Return the [X, Y] coordinate for the center point of the cell that contains the specified text.  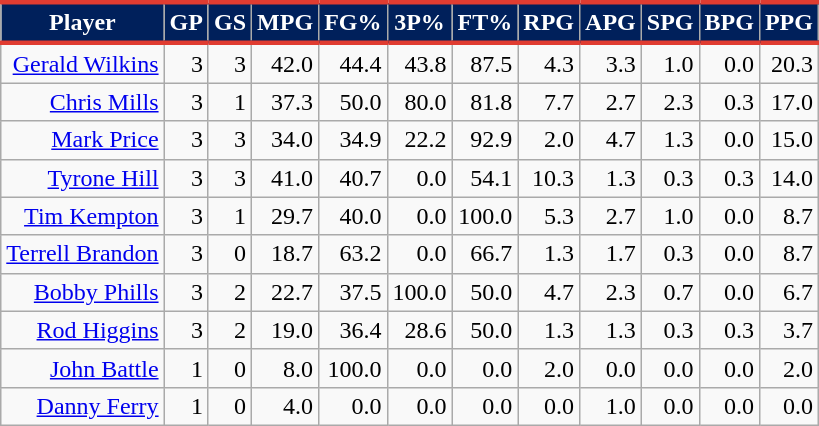
5.3 [549, 216]
40.7 [353, 178]
81.8 [485, 102]
41.0 [286, 178]
34.0 [286, 140]
FG% [353, 22]
42.0 [286, 63]
87.5 [485, 63]
FT% [485, 22]
Danny Ferry [82, 406]
29.7 [286, 216]
3.3 [611, 63]
20.3 [788, 63]
17.0 [788, 102]
3P% [420, 22]
Terrell Brandon [82, 254]
6.7 [788, 292]
GP [186, 22]
Tim Kempton [82, 216]
RPG [549, 22]
3.7 [788, 330]
Chris Mills [82, 102]
36.4 [353, 330]
80.0 [420, 102]
28.6 [420, 330]
Bobby Phills [82, 292]
4.0 [286, 406]
15.0 [788, 140]
7.7 [549, 102]
Tyrone Hill [82, 178]
0.7 [670, 292]
22.7 [286, 292]
37.5 [353, 292]
22.2 [420, 140]
BPG [729, 22]
54.1 [485, 178]
PPG [788, 22]
18.7 [286, 254]
GS [230, 22]
40.0 [353, 216]
37.3 [286, 102]
MPG [286, 22]
4.3 [549, 63]
63.2 [353, 254]
Rod Higgins [82, 330]
8.0 [286, 368]
19.0 [286, 330]
APG [611, 22]
Player [82, 22]
43.8 [420, 63]
44.4 [353, 63]
66.7 [485, 254]
Mark Price [82, 140]
10.3 [549, 178]
SPG [670, 22]
14.0 [788, 178]
John Battle [82, 368]
1.7 [611, 254]
Gerald Wilkins [82, 63]
34.9 [353, 140]
92.9 [485, 140]
